Detect which cell encompasses the target text, then output its [x, y] center coordinate. 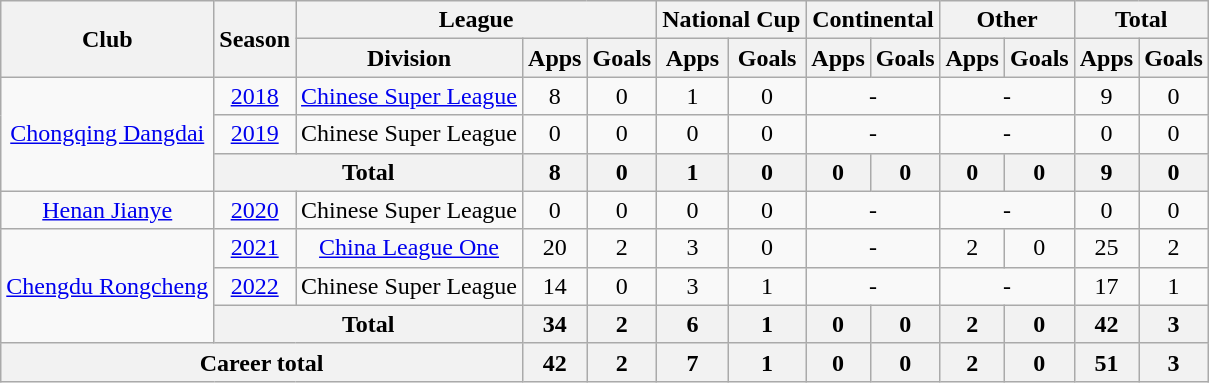
Division [410, 58]
Chongqing Dangdai [108, 134]
2022 [255, 286]
China League One [410, 248]
National Cup [732, 20]
Career total [262, 362]
Club [108, 39]
2021 [255, 248]
14 [555, 286]
6 [693, 324]
Henan Jianye [108, 210]
20 [555, 248]
17 [1106, 286]
2020 [255, 210]
Chengdu Rongcheng [108, 286]
2018 [255, 96]
Continental [873, 20]
2019 [255, 134]
25 [1106, 248]
League [476, 20]
34 [555, 324]
51 [1106, 362]
Other [1007, 20]
Season [255, 39]
7 [693, 362]
